From the cell containing the given text, extract its center point as (X, Y) coordinate. 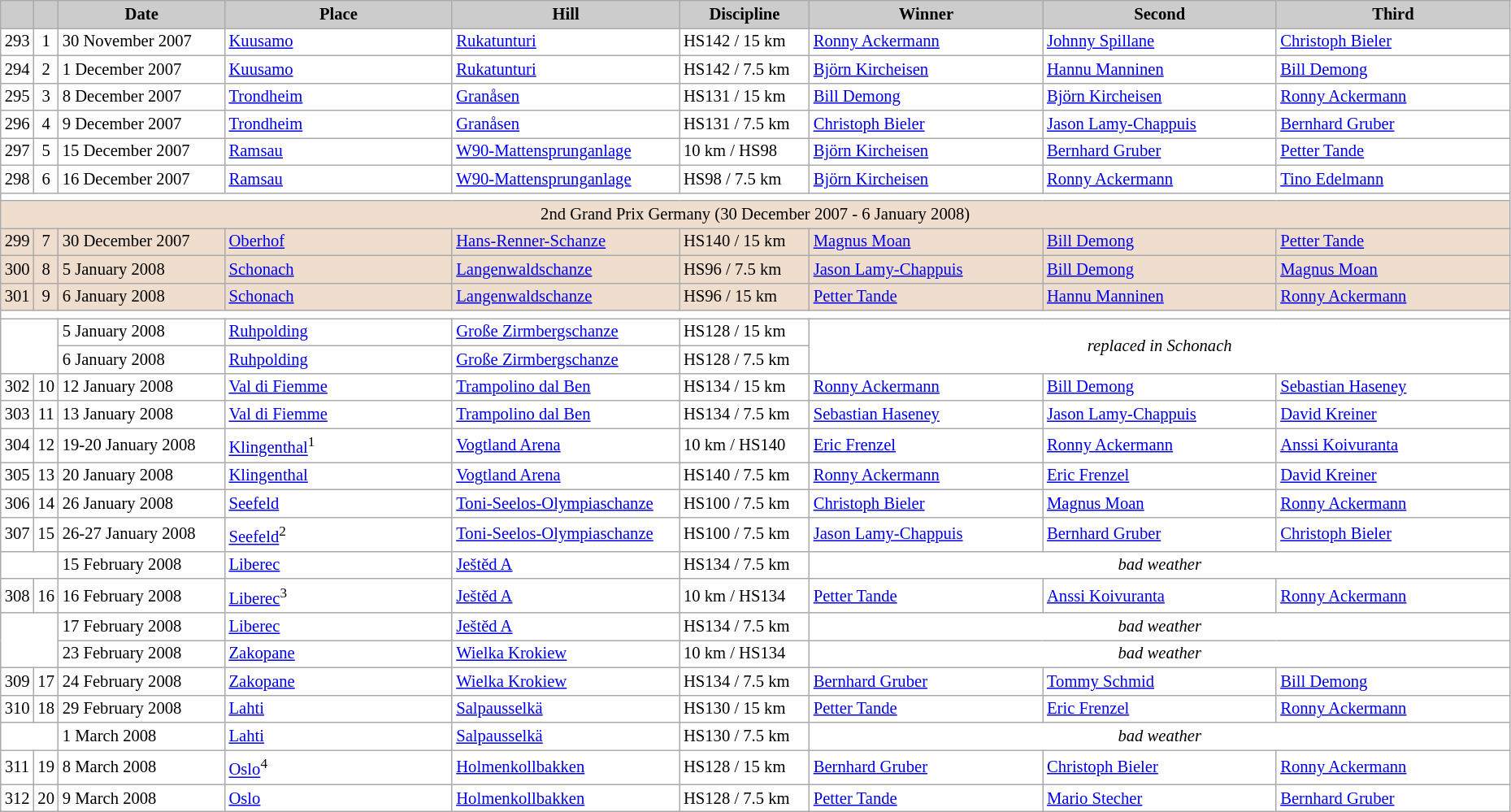
12 January 2008 (141, 387)
20 (46, 798)
23 February 2008 (141, 654)
297 (18, 151)
301 (18, 297)
26 January 2008 (141, 503)
3 (46, 97)
300 (18, 269)
HS98 / 7.5 km (745, 179)
2 (46, 69)
Third (1393, 14)
13 (46, 475)
307 (18, 534)
20 January 2008 (141, 475)
14 (46, 503)
8 December 2007 (141, 97)
17 February 2008 (141, 627)
Mario Stecher (1159, 798)
Place (339, 14)
HS140 / 7.5 km (745, 475)
HS131 / 7.5 km (745, 124)
311 (18, 767)
10 (46, 387)
1 December 2007 (141, 69)
16 February 2008 (141, 596)
4 (46, 124)
Tino Edelmann (1393, 179)
310 (18, 709)
15 (46, 534)
Seefeld2 (339, 534)
Klingenthal (339, 475)
303 (18, 414)
17 (46, 681)
16 (46, 596)
Hill (566, 14)
296 (18, 124)
Discipline (745, 14)
Oslo (339, 798)
Oslo4 (339, 767)
30 December 2007 (141, 241)
19 (46, 767)
11 (46, 414)
7 (46, 241)
9 (46, 297)
Oberhof (339, 241)
15 February 2008 (141, 565)
Hans-Renner-Schanze (566, 241)
293 (18, 41)
HS134 / 15 km (745, 387)
6 (46, 179)
13 January 2008 (141, 414)
Second (1159, 14)
Tommy Schmid (1159, 681)
replaced in Schonach (1160, 345)
24 February 2008 (141, 681)
312 (18, 798)
HS130 / 7.5 km (745, 736)
294 (18, 69)
Johnny Spillane (1159, 41)
10 km / HS140 (745, 445)
29 February 2008 (141, 709)
HS96 / 15 km (745, 297)
Winner (927, 14)
15 December 2007 (141, 151)
302 (18, 387)
30 November 2007 (141, 41)
HS96 / 7.5 km (745, 269)
9 December 2007 (141, 124)
306 (18, 503)
HS130 / 15 km (745, 709)
12 (46, 445)
Klingenthal1 (339, 445)
Liberec3 (339, 596)
8 (46, 269)
HS131 / 15 km (745, 97)
298 (18, 179)
16 December 2007 (141, 179)
2nd Grand Prix Germany (30 December 2007 - 6 January 2008) (756, 214)
9 March 2008 (141, 798)
Seefeld (339, 503)
1 March 2008 (141, 736)
8 March 2008 (141, 767)
HS142 / 15 km (745, 41)
304 (18, 445)
HS142 / 7.5 km (745, 69)
309 (18, 681)
1 (46, 41)
26-27 January 2008 (141, 534)
305 (18, 475)
10 km / HS98 (745, 151)
299 (18, 241)
5 (46, 151)
18 (46, 709)
308 (18, 596)
295 (18, 97)
Date (141, 14)
HS140 / 15 km (745, 241)
19-20 January 2008 (141, 445)
